Capture the cell that displays the provided text and extract its [x, y] central coordinate. 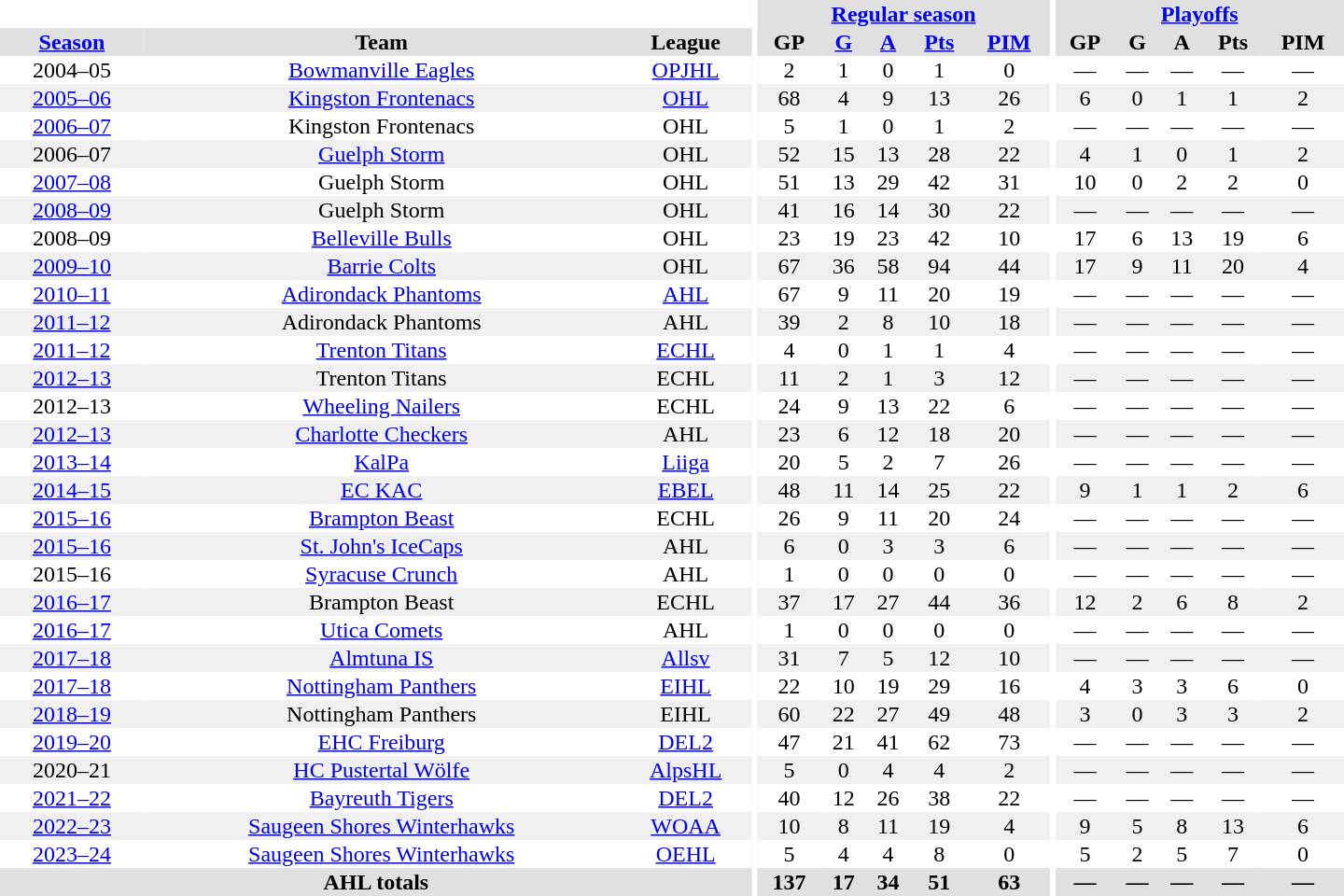
HC Pustertal Wölfe [382, 770]
AHL totals [376, 882]
Syracuse Crunch [382, 574]
62 [939, 742]
2005–06 [72, 98]
Charlotte Checkers [382, 434]
40 [790, 798]
2018–19 [72, 714]
2020–21 [72, 770]
Almtuna IS [382, 658]
25 [939, 490]
2019–20 [72, 742]
Liiga [686, 462]
39 [790, 322]
OEHL [686, 854]
Wheeling Nailers [382, 406]
Season [72, 42]
Belleville Bulls [382, 238]
OPJHL [686, 70]
47 [790, 742]
30 [939, 210]
49 [939, 714]
Regular season [903, 14]
Barrie Colts [382, 266]
EC KAC [382, 490]
Team [382, 42]
2014–15 [72, 490]
League [686, 42]
WOAA [686, 826]
73 [1009, 742]
15 [844, 154]
60 [790, 714]
2022–23 [72, 826]
58 [889, 266]
21 [844, 742]
63 [1009, 882]
2010–11 [72, 294]
52 [790, 154]
2007–08 [72, 182]
St. John's IceCaps [382, 546]
2009–10 [72, 266]
EBEL [686, 490]
2013–14 [72, 462]
KalPa [382, 462]
94 [939, 266]
EHC Freiburg [382, 742]
AlpsHL [686, 770]
68 [790, 98]
2021–22 [72, 798]
37 [790, 602]
Bayreuth Tigers [382, 798]
2004–05 [72, 70]
137 [790, 882]
Bowmanville Eagles [382, 70]
Utica Comets [382, 630]
Playoffs [1199, 14]
2023–24 [72, 854]
Allsv [686, 658]
28 [939, 154]
38 [939, 798]
34 [889, 882]
